Pinpoint the cell where the given text exists, returning its [x, y] midpoint coordinate. 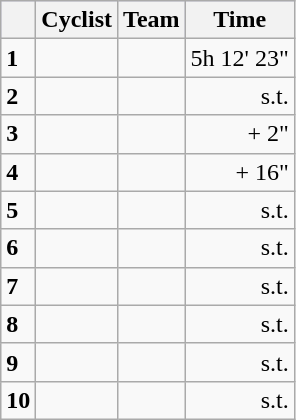
6 [18, 248]
+ 16" [240, 172]
3 [18, 134]
4 [18, 172]
Cyclist [77, 20]
1 [18, 58]
+ 2" [240, 134]
8 [18, 324]
2 [18, 96]
Time [240, 20]
5 [18, 210]
9 [18, 362]
7 [18, 286]
Team [152, 20]
5h 12' 23" [240, 58]
10 [18, 400]
